Extract the (x, y) coordinate from the center of the cell holding the provided text.  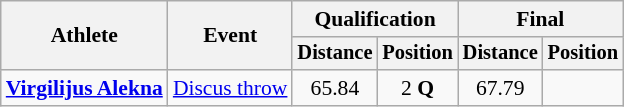
67.79 (500, 88)
65.84 (334, 88)
Final (540, 19)
Virgilijus Alekna (84, 88)
Athlete (84, 36)
Discus throw (230, 88)
2 Q (417, 88)
Event (230, 36)
Qualification (374, 19)
